Find where the given text appears and provide that cell's center as (X, Y) coordinate. 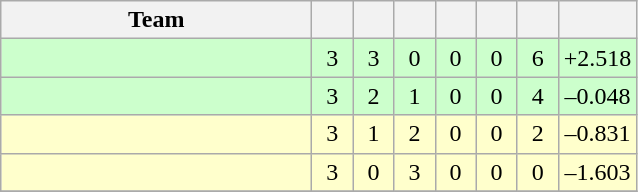
6 (538, 58)
–0.048 (598, 96)
–0.831 (598, 134)
Team (156, 20)
4 (538, 96)
+2.518 (598, 58)
–1.603 (598, 172)
